For the text-containing cell, return its midpoint in [x, y] coordinate format. 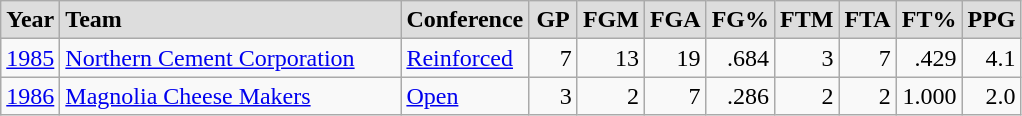
1986 [30, 96]
FTA [868, 20]
.286 [740, 96]
FG% [740, 20]
.429 [929, 58]
1985 [30, 58]
.684 [740, 58]
Conference [465, 20]
4.1 [992, 58]
Magnolia Cheese Makers [230, 96]
FGM [610, 20]
FGA [675, 20]
13 [610, 58]
PPG [992, 20]
FTM [807, 20]
Northern Cement Corporation [230, 58]
1.000 [929, 96]
GP [554, 20]
FT% [929, 20]
19 [675, 58]
Year [30, 20]
Open [465, 96]
Reinforced [465, 58]
2.0 [992, 96]
Team [230, 20]
